For the text-containing cell, return its midpoint in [X, Y] coordinate format. 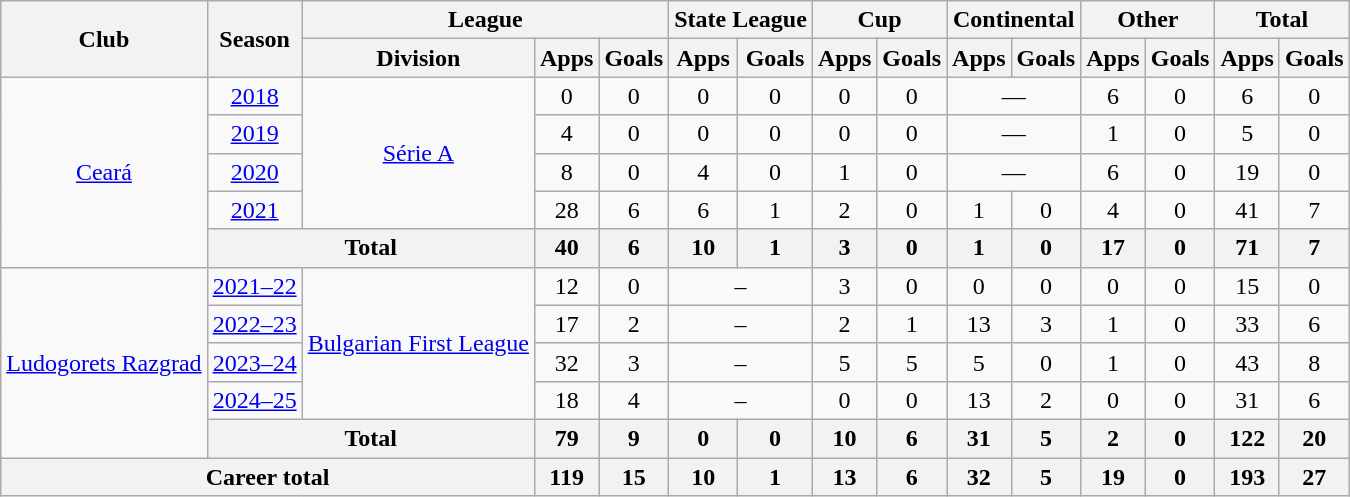
71 [1247, 248]
2018 [254, 96]
43 [1247, 362]
40 [566, 248]
2019 [254, 134]
Ludogorets Razgrad [104, 362]
193 [1247, 477]
119 [566, 477]
2024–25 [254, 400]
2023–24 [254, 362]
2022–23 [254, 324]
Continental [1014, 20]
Ceará [104, 172]
Club [104, 39]
12 [566, 286]
State League [741, 20]
League [486, 20]
27 [1314, 477]
33 [1247, 324]
18 [566, 400]
2020 [254, 172]
41 [1247, 210]
122 [1247, 438]
9 [634, 438]
20 [1314, 438]
Season [254, 39]
Career total [268, 477]
2021–22 [254, 286]
Division [418, 58]
Other [1148, 20]
28 [566, 210]
Bulgarian First League [418, 343]
Cup [879, 20]
Série A [418, 153]
2021 [254, 210]
79 [566, 438]
